From the cell containing the given text, extract its center point as [X, Y] coordinate. 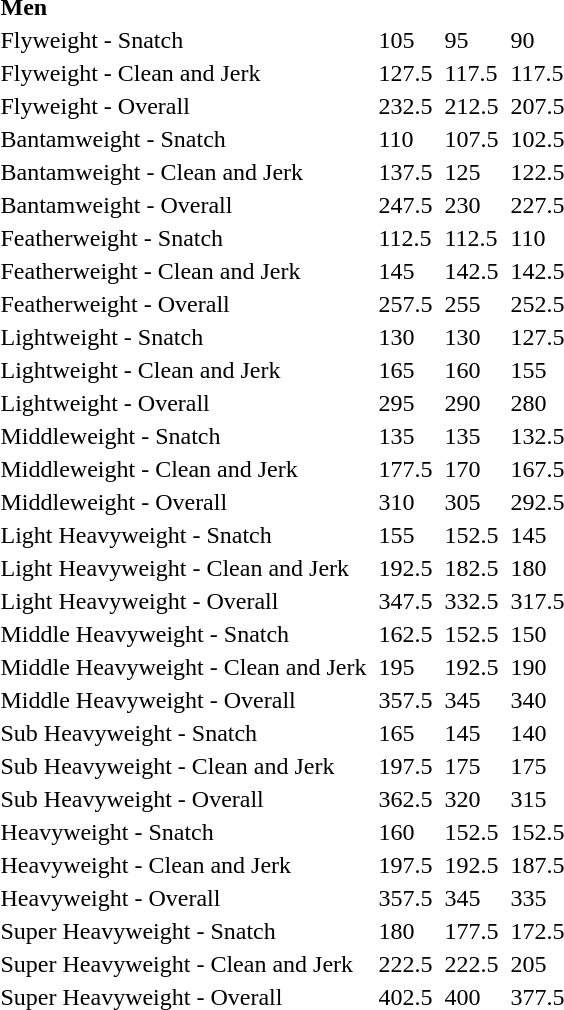
290 [472, 403]
212.5 [472, 106]
137.5 [406, 172]
155 [406, 535]
232.5 [406, 106]
95 [472, 40]
257.5 [406, 304]
180 [406, 931]
362.5 [406, 799]
247.5 [406, 205]
347.5 [406, 601]
182.5 [472, 568]
332.5 [472, 601]
320 [472, 799]
127.5 [406, 73]
310 [406, 502]
125 [472, 172]
175 [472, 766]
110 [406, 139]
117.5 [472, 73]
162.5 [406, 634]
107.5 [472, 139]
195 [406, 667]
105 [406, 40]
305 [472, 502]
230 [472, 205]
295 [406, 403]
255 [472, 304]
142.5 [472, 271]
170 [472, 469]
